Scan for the cell matching the given text and deliver its (X, Y) coordinate at center. 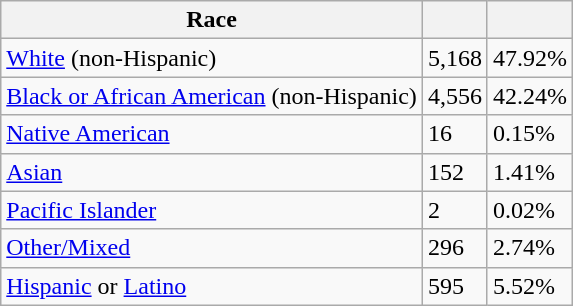
152 (454, 172)
5.52% (530, 286)
4,556 (454, 96)
White (non-Hispanic) (212, 58)
42.24% (530, 96)
Asian (212, 172)
Pacific Islander (212, 210)
47.92% (530, 58)
16 (454, 134)
Race (212, 20)
5,168 (454, 58)
Hispanic or Latino (212, 286)
595 (454, 286)
2.74% (530, 248)
296 (454, 248)
0.15% (530, 134)
1.41% (530, 172)
Native American (212, 134)
Other/Mixed (212, 248)
Black or African American (non-Hispanic) (212, 96)
2 (454, 210)
0.02% (530, 210)
